Capture the cell that displays the provided text and extract its [x, y] central coordinate. 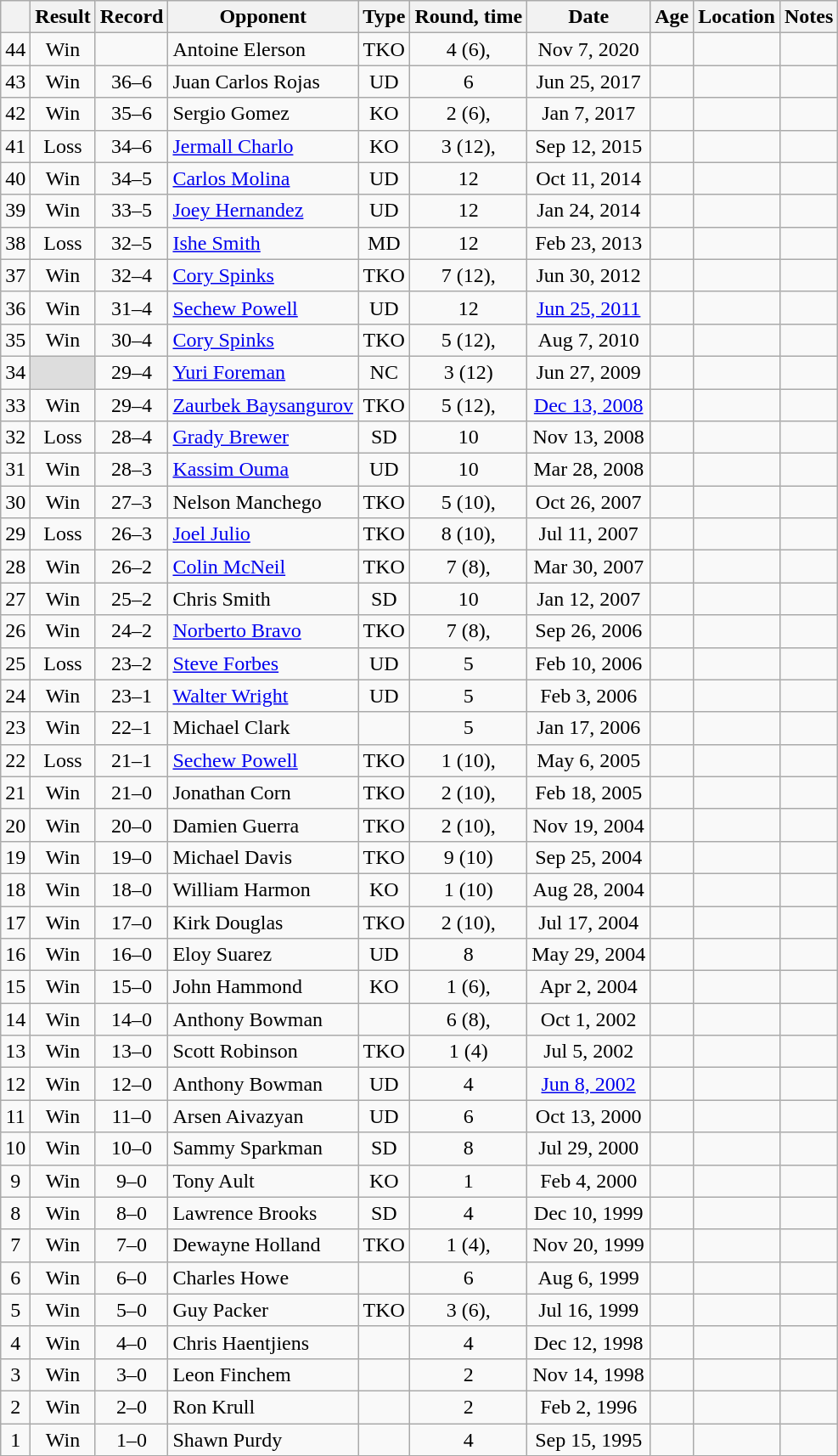
Jul 11, 2007 [589, 534]
Result [63, 17]
35–6 [132, 114]
Date [589, 17]
Oct 1, 2002 [589, 1019]
30 [15, 502]
35 [15, 340]
Tony Ault [263, 1181]
3 (6), [469, 1310]
7 (12), [469, 275]
Jul 16, 1999 [589, 1310]
3–0 [132, 1374]
Opponent [263, 17]
23–1 [132, 696]
30–4 [132, 340]
Sep 25, 2004 [589, 857]
23 [15, 728]
Location [737, 17]
Joey Hernandez [263, 211]
Nov 7, 2020 [589, 49]
Notes [808, 17]
Feb 3, 2006 [589, 696]
31 [15, 470]
44 [15, 49]
Aug 28, 2004 [589, 889]
1 (4), [469, 1245]
Guy Packer [263, 1310]
19 [15, 857]
39 [15, 211]
Grady Brewer [263, 437]
Jan 7, 2017 [589, 114]
7 [15, 1245]
9–0 [132, 1181]
Oct 26, 2007 [589, 502]
8–0 [132, 1213]
Dec 12, 1998 [589, 1342]
Chris Haentjiens [263, 1342]
Colin McNeil [263, 567]
14 [15, 1019]
1 (10), [469, 760]
1–0 [132, 1440]
Feb 10, 2006 [589, 663]
Eloy Suarez [263, 955]
18 [15, 889]
26–2 [132, 567]
Round, time [469, 17]
14–0 [132, 1019]
Jan 12, 2007 [589, 599]
Jan 17, 2006 [589, 728]
Nov 20, 1999 [589, 1245]
Feb 18, 2005 [589, 793]
Nov 19, 2004 [589, 825]
William Harmon [263, 889]
29 [15, 534]
28–4 [132, 437]
Joel Julio [263, 534]
Jan 24, 2014 [589, 211]
Ishe Smith [263, 243]
Jun 8, 2002 [589, 1084]
Kirk Douglas [263, 922]
NC [384, 372]
21–0 [132, 793]
13–0 [132, 1052]
Antoine Elerson [263, 49]
17 [15, 922]
Chris Smith [263, 599]
28–3 [132, 470]
Record [132, 17]
40 [15, 178]
Steve Forbes [263, 663]
Jun 25, 2011 [589, 308]
Nov 14, 1998 [589, 1374]
Zaurbek Baysangurov [263, 405]
25 [15, 663]
23–2 [132, 663]
Michael Clark [263, 728]
Jun 25, 2017 [589, 82]
2 (6), [469, 114]
Mar 30, 2007 [589, 567]
Jul 17, 2004 [589, 922]
Arsen Aivazyan [263, 1116]
16–0 [132, 955]
Age [672, 17]
Juan Carlos Rojas [263, 82]
42 [15, 114]
10–0 [132, 1148]
11–0 [132, 1116]
Jul 5, 2002 [589, 1052]
32–4 [132, 275]
Scott Robinson [263, 1052]
28 [15, 567]
4 (6), [469, 49]
3 [15, 1374]
Nov 13, 2008 [589, 437]
Feb 23, 2013 [589, 243]
7–0 [132, 1245]
Carlos Molina [263, 178]
26 [15, 631]
27–3 [132, 502]
2–0 [132, 1407]
27 [15, 599]
32–5 [132, 243]
Norberto Bravo [263, 631]
37 [15, 275]
24–2 [132, 631]
6–0 [132, 1278]
Oct 13, 2000 [589, 1116]
15 [15, 987]
Dewayne Holland [263, 1245]
Damien Guerra [263, 825]
20 [15, 825]
Oct 11, 2014 [589, 178]
3 (12) [469, 372]
Charles Howe [263, 1278]
43 [15, 82]
Leon Finchem [263, 1374]
22–1 [132, 728]
1 (6), [469, 987]
32 [15, 437]
3 (12), [469, 146]
Jermall Charlo [263, 146]
Shawn Purdy [263, 1440]
8 (10), [469, 534]
Jul 29, 2000 [589, 1148]
4–0 [132, 1342]
Sammy Sparkman [263, 1148]
20–0 [132, 825]
22 [15, 760]
25–2 [132, 599]
Lawrence Brooks [263, 1213]
Kassim Ouma [263, 470]
Walter Wright [263, 696]
21 [15, 793]
Sep 15, 1995 [589, 1440]
Aug 6, 1999 [589, 1278]
Sergio Gomez [263, 114]
21–1 [132, 760]
Jun 27, 2009 [589, 372]
13 [15, 1052]
11 [15, 1116]
Aug 7, 2010 [589, 340]
31–4 [132, 308]
34–6 [132, 146]
41 [15, 146]
Feb 4, 2000 [589, 1181]
12–0 [132, 1084]
19–0 [132, 857]
15–0 [132, 987]
Feb 2, 1996 [589, 1407]
May 6, 2005 [589, 760]
Sep 26, 2006 [589, 631]
Yuri Foreman [263, 372]
33 [15, 405]
Dec 13, 2008 [589, 405]
John Hammond [263, 987]
33–5 [132, 211]
Nelson Manchego [263, 502]
26–3 [132, 534]
9 (10) [469, 857]
MD [384, 243]
9 [15, 1181]
34 [15, 372]
Type [384, 17]
May 29, 2004 [589, 955]
24 [15, 696]
Jun 30, 2012 [589, 275]
38 [15, 243]
1 (10) [469, 889]
5–0 [132, 1310]
16 [15, 955]
Mar 28, 2008 [589, 470]
34–5 [132, 178]
17–0 [132, 922]
Sep 12, 2015 [589, 146]
1 (4) [469, 1052]
Jonathan Corn [263, 793]
Dec 10, 1999 [589, 1213]
Ron Krull [263, 1407]
6 (8), [469, 1019]
36–6 [132, 82]
5 (10), [469, 502]
Apr 2, 2004 [589, 987]
36 [15, 308]
18–0 [132, 889]
Michael Davis [263, 857]
